Output the (x, y) coordinate of the center of the cell containing the given text.  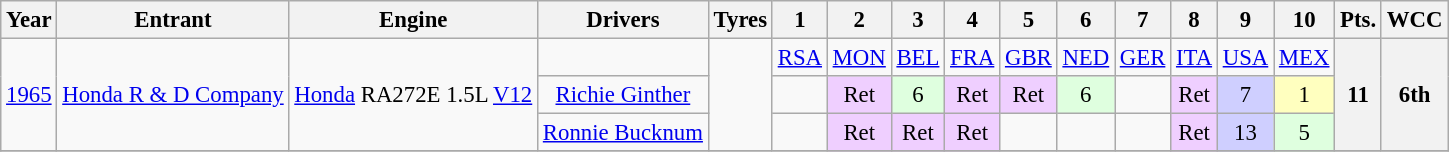
13 (1245, 133)
8 (1194, 20)
3 (918, 20)
GER (1142, 58)
Engine (414, 20)
Tyres (740, 20)
6th (1414, 96)
GBR (1028, 58)
4 (972, 20)
Year (29, 20)
Drivers (624, 20)
MON (859, 58)
10 (1304, 20)
BEL (918, 58)
11 (1358, 96)
2 (859, 20)
USA (1245, 58)
MEX (1304, 58)
9 (1245, 20)
FRA (972, 58)
Richie Ginther (624, 95)
Pts. (1358, 20)
1965 (29, 96)
Ronnie Bucknum (624, 133)
Honda RA272E 1.5L V12 (414, 96)
RSA (800, 58)
Entrant (173, 20)
WCC (1414, 20)
Honda R & D Company (173, 96)
NED (1086, 58)
ITA (1194, 58)
